Provide the (x, y) coordinate of the cell's center where the given text is located.  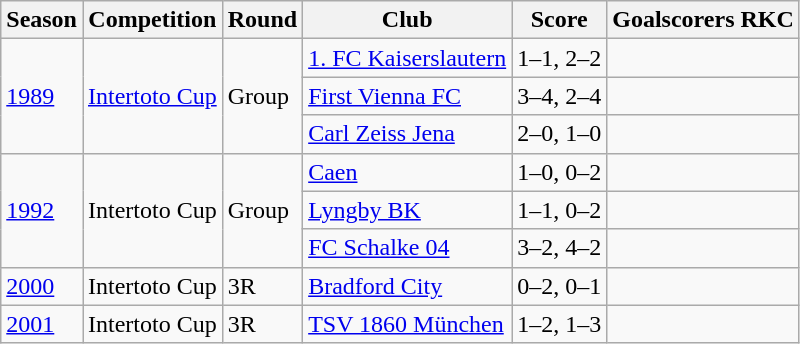
TSV 1860 München (408, 324)
Round (262, 20)
Competition (152, 20)
Caen (408, 172)
1. FC Kaiserslautern (408, 58)
Bradford City (408, 286)
2000 (42, 286)
Season (42, 20)
2–0, 1–0 (560, 134)
2001 (42, 324)
Goalscorers RKC (704, 20)
3–2, 4–2 (560, 248)
1992 (42, 210)
Lyngby BK (408, 210)
1–1, 0–2 (560, 210)
First Vienna FC (408, 96)
1–0, 0–2 (560, 172)
Carl Zeiss Jena (408, 134)
Score (560, 20)
0–2, 0–1 (560, 286)
1989 (42, 96)
1–1, 2–2 (560, 58)
1–2, 1–3 (560, 324)
Club (408, 20)
3–4, 2–4 (560, 96)
FC Schalke 04 (408, 248)
